Return the [X, Y] coordinate for the center point of the cell that contains the specified text.  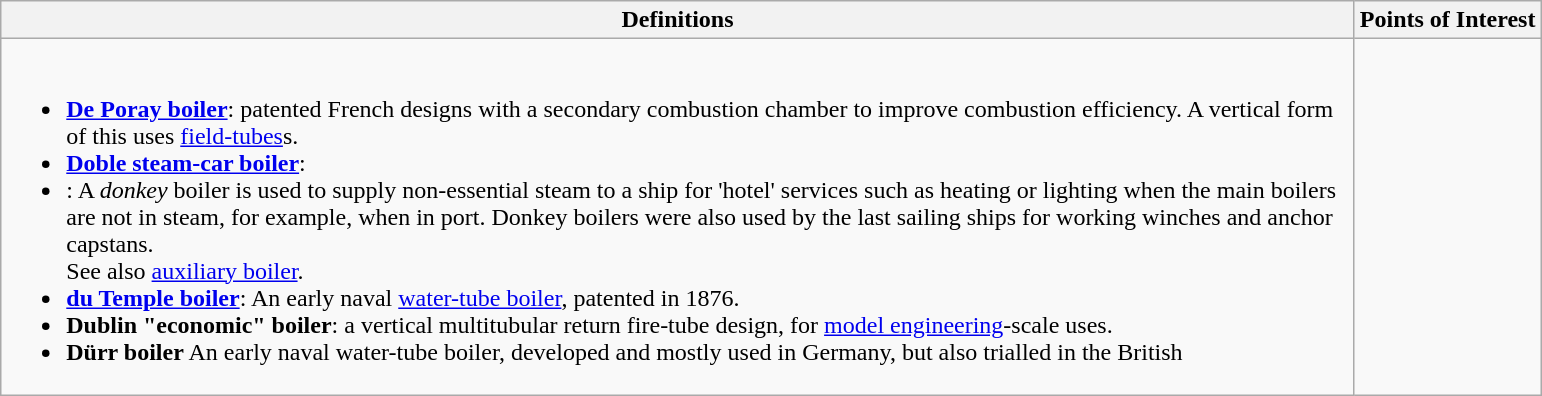
Definitions [678, 20]
Points of Interest [1448, 20]
